Search for the cell housing the specified text and yield its (X, Y) center coordinate. 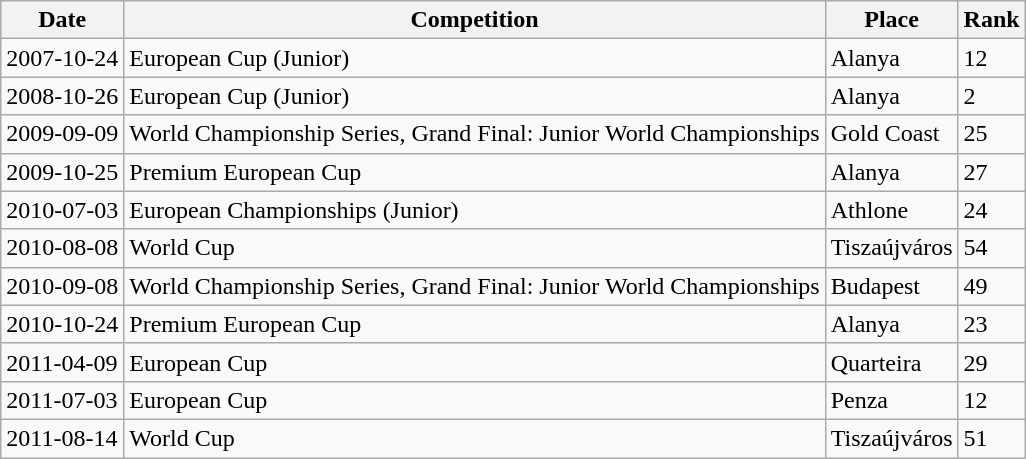
Gold Coast (892, 134)
2008-10-26 (62, 96)
European Championships (Junior) (474, 210)
2011-07-03 (62, 400)
Athlone (892, 210)
51 (992, 438)
Penza (892, 400)
27 (992, 172)
29 (992, 362)
Date (62, 20)
2010-07-03 (62, 210)
2007-10-24 (62, 58)
Competition (474, 20)
2 (992, 96)
Rank (992, 20)
Budapest (892, 286)
2010-10-24 (62, 324)
2011-08-14 (62, 438)
2009-09-09 (62, 134)
Place (892, 20)
25 (992, 134)
23 (992, 324)
2010-08-08 (62, 248)
Quarteira (892, 362)
2009-10-25 (62, 172)
24 (992, 210)
54 (992, 248)
2011-04-09 (62, 362)
49 (992, 286)
2010-09-08 (62, 286)
